Find where the given text appears and provide that cell's center as [X, Y] coordinate. 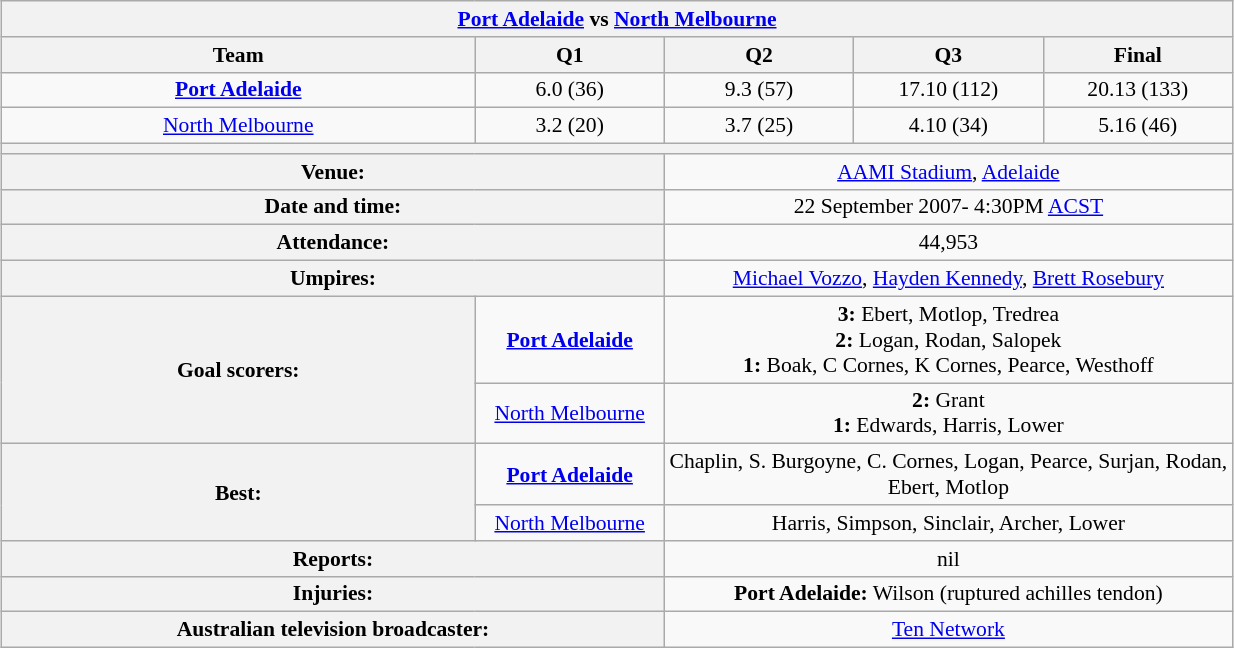
Q1 [570, 55]
Chaplin, S. Burgoyne, C. Cornes, Logan, Pearce, Surjan, Rodan, Ebert, Motlop [948, 474]
Port Adelaide vs North Melbourne [618, 19]
Date and time: [334, 207]
3.7 (25) [758, 126]
Final [1138, 55]
6.0 (36) [570, 90]
3: Ebert, Motlop, Tredrea 2: Logan, Rodan, Salopek 1: Boak, C Cornes, K Cornes, Pearce, Westhoff [948, 340]
nil [948, 559]
Australian television broadcaster: [334, 630]
17.10 (112) [948, 90]
Umpires: [334, 279]
Best: [238, 492]
Michael Vozzo, Hayden Kennedy, Brett Rosebury [948, 279]
3.2 (20) [570, 126]
Port Adelaide: Wilson (ruptured achilles tendon) [948, 594]
AAMI Stadium, Adelaide [948, 172]
2: Grant 1: Edwards, Harris, Lower [948, 414]
20.13 (133) [1138, 90]
Ten Network [948, 630]
44,953 [948, 243]
Team [238, 55]
Goal scorers: [238, 370]
Venue: [334, 172]
Injuries: [334, 594]
Reports: [334, 559]
Attendance: [334, 243]
9.3 (57) [758, 90]
Q3 [948, 55]
Q2 [758, 55]
22 September 2007- 4:30PM ACST [948, 207]
Harris, Simpson, Sinclair, Archer, Lower [948, 523]
4.10 (34) [948, 126]
5.16 (46) [1138, 126]
